Determine the (x, y) coordinate at the center of the cell enclosing the given text.  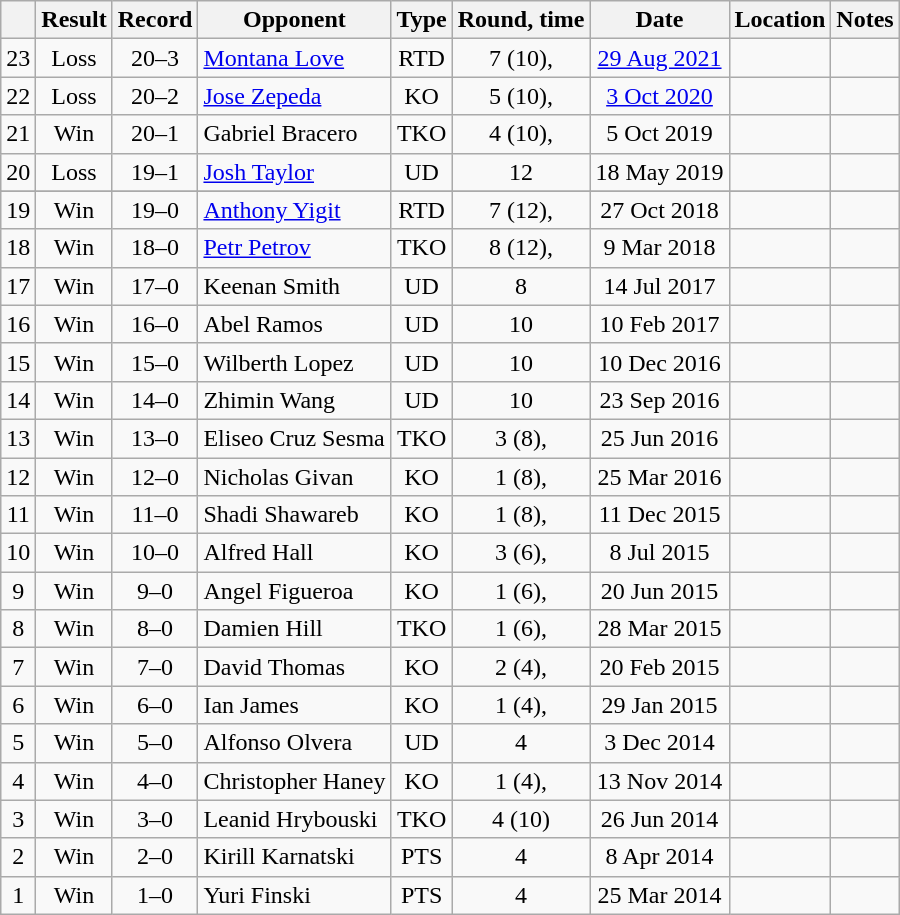
Petr Petrov (294, 248)
18 (18, 248)
Record (155, 20)
10 Dec 2016 (660, 362)
9 (18, 591)
14–0 (155, 400)
20 (18, 172)
27 Oct 2018 (660, 210)
Keenan Smith (294, 286)
Damien Hill (294, 629)
4 (10), (521, 134)
3 Oct 2020 (660, 96)
28 Mar 2015 (660, 629)
17 (18, 286)
4–0 (155, 781)
Abel Ramos (294, 324)
12–0 (155, 477)
14 Jul 2017 (660, 286)
26 Jun 2014 (660, 819)
Anthony Yigit (294, 210)
5 Oct 2019 (660, 134)
8 (12), (521, 248)
Yuri Finski (294, 895)
Notes (865, 20)
22 (18, 96)
20–1 (155, 134)
19–0 (155, 210)
4 (10) (521, 819)
Gabriel Bracero (294, 134)
3 Dec 2014 (660, 743)
8 Apr 2014 (660, 857)
2 (4), (521, 667)
Kirill Karnatski (294, 857)
Shadi Shawareb (294, 515)
14 (18, 400)
Type (422, 20)
Location (780, 20)
21 (18, 134)
6 (18, 705)
23 Sep 2016 (660, 400)
8 Jul 2015 (660, 553)
Ian James (294, 705)
13 Nov 2014 (660, 781)
3 (6), (521, 553)
Wilberth Lopez (294, 362)
25 Mar 2014 (660, 895)
18 May 2019 (660, 172)
7 (12), (521, 210)
25 Jun 2016 (660, 438)
3 (8), (521, 438)
8–0 (155, 629)
13–0 (155, 438)
7–0 (155, 667)
Zhimin Wang (294, 400)
3–0 (155, 819)
5–0 (155, 743)
6–0 (155, 705)
23 (18, 58)
15 (18, 362)
9 Mar 2018 (660, 248)
Nicholas Givan (294, 477)
1 (18, 895)
19–1 (155, 172)
Round, time (521, 20)
3 (18, 819)
Result (74, 20)
Josh Taylor (294, 172)
Jose Zepeda (294, 96)
Date (660, 20)
2–0 (155, 857)
29 Jan 2015 (660, 705)
11 Dec 2015 (660, 515)
Opponent (294, 20)
20 Jun 2015 (660, 591)
9–0 (155, 591)
20–3 (155, 58)
7 (10), (521, 58)
18–0 (155, 248)
David Thomas (294, 667)
5 (18, 743)
13 (18, 438)
Eliseo Cruz Sesma (294, 438)
29 Aug 2021 (660, 58)
10 Feb 2017 (660, 324)
16–0 (155, 324)
16 (18, 324)
Alfred Hall (294, 553)
Angel Figueroa (294, 591)
1–0 (155, 895)
11–0 (155, 515)
7 (18, 667)
Montana Love (294, 58)
11 (18, 515)
Alfonso Olvera (294, 743)
Christopher Haney (294, 781)
17–0 (155, 286)
19 (18, 210)
20 Feb 2015 (660, 667)
2 (18, 857)
15–0 (155, 362)
5 (10), (521, 96)
Leanid Hrybouski (294, 819)
25 Mar 2016 (660, 477)
10–0 (155, 553)
20–2 (155, 96)
